Locate the cell with the specified text and output its [X, Y] center coordinate. 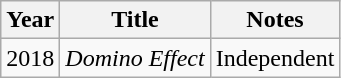
2018 [30, 58]
Title [135, 20]
Independent [275, 58]
Year [30, 20]
Domino Effect [135, 58]
Notes [275, 20]
